Return the [X, Y] coordinate for the center point of the cell that contains the specified text.  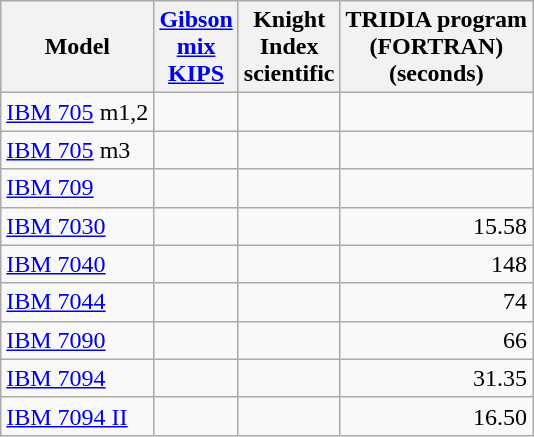
TRIDIA program(FORTRAN)(seconds) [436, 47]
IBM 7040 [78, 264]
IBM 7090 [78, 340]
IBM 705 m1,2 [78, 112]
KnightIndexscientific [289, 47]
IBM 7044 [78, 302]
GibsonmixKIPS [196, 47]
IBM 705 m3 [78, 150]
16.50 [436, 416]
IBM 709 [78, 188]
148 [436, 264]
66 [436, 340]
31.35 [436, 378]
74 [436, 302]
15.58 [436, 226]
IBM 7094 [78, 378]
IBM 7094 II [78, 416]
IBM 7030 [78, 226]
Model [78, 47]
